For the text-containing cell, return its midpoint in (X, Y) coordinate format. 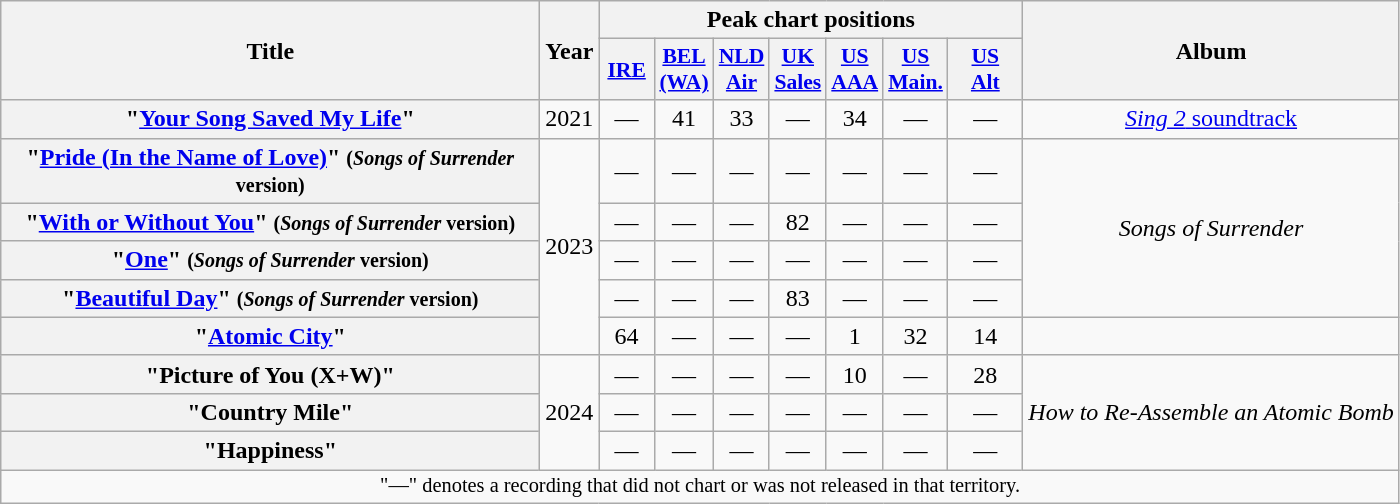
How to Re-Assemble an Atomic Bomb (1212, 412)
"One" (Songs of Surrender version) (270, 260)
2023 (570, 246)
2024 (570, 412)
USAlt (986, 70)
Album (1212, 50)
82 (798, 222)
"With or Without You" (Songs of Surrender version) (270, 222)
"Atomic City" (270, 336)
41 (684, 119)
Sing 2 soundtrack (1212, 119)
"Pride (In the Name of Love)" (Songs of Surrender version) (270, 170)
"Your Song Saved My Life" (270, 119)
Title (270, 50)
33 (742, 119)
Year (570, 50)
UKSales (798, 70)
64 (626, 336)
"Country Mile" (270, 412)
USAAA (854, 70)
10 (854, 374)
Peak chart positions (811, 20)
34 (854, 119)
Songs of Surrender (1212, 228)
IRE (626, 70)
14 (986, 336)
28 (986, 374)
"Beautiful Day" (Songs of Surrender version) (270, 298)
83 (798, 298)
2021 (570, 119)
USMain. (916, 70)
"Picture of You (X+W)" (270, 374)
1 (854, 336)
NLDAir (742, 70)
"—" denotes a recording that did not chart or was not released in that territory. (700, 487)
32 (916, 336)
BEL(WA) (684, 70)
"Happiness" (270, 450)
